Return [X, Y] of the center of cell containing provided text 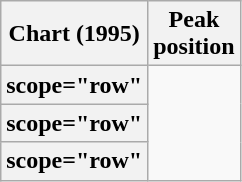
Peakposition [194, 34]
Chart (1995) [74, 34]
